Search for the cell housing the specified text and yield its [X, Y] center coordinate. 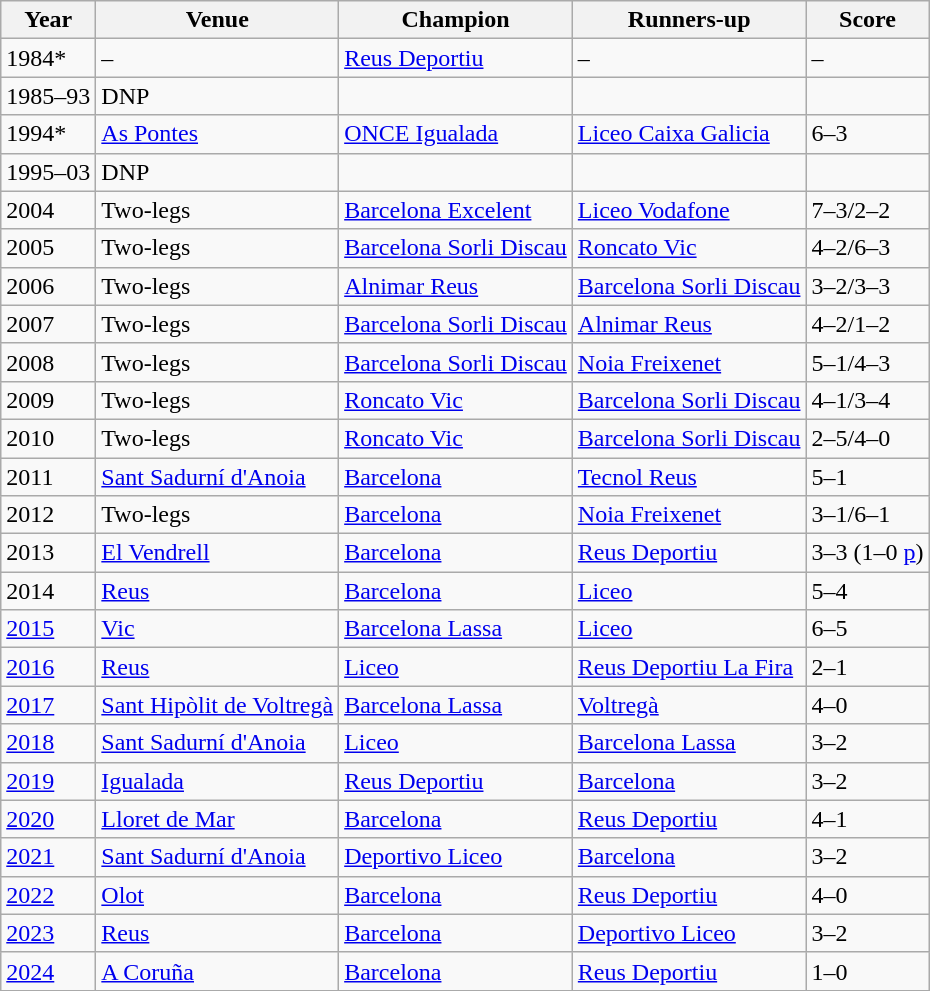
5–4 [868, 591]
2010 [48, 438]
5–1/4–3 [868, 362]
4–1/3–4 [868, 400]
2023 [48, 933]
1995–03 [48, 172]
Score [868, 20]
7–3/2–2 [868, 210]
Barcelona Excelent [456, 210]
El Vendrell [218, 553]
Sant Hipòlit de Voltregà [218, 705]
1984* [48, 58]
2008 [48, 362]
3–2/3–3 [868, 286]
3–3 (1–0 p) [868, 553]
Liceo Caixa Galicia [689, 134]
4–1 [868, 819]
2015 [48, 629]
Year [48, 20]
Olot [218, 895]
ONCE Igualada [456, 134]
2007 [48, 324]
As Pontes [218, 134]
6–3 [868, 134]
2–1 [868, 667]
2005 [48, 248]
6–5 [868, 629]
4–2/6–3 [868, 248]
Voltregà [689, 705]
Reus Deportiu La Fira [689, 667]
2020 [48, 819]
Vic [218, 629]
3–1/6–1 [868, 515]
Lloret de Mar [218, 819]
1–0 [868, 971]
2009 [48, 400]
2013 [48, 553]
2–5/4–0 [868, 438]
1994* [48, 134]
Igualada [218, 781]
2019 [48, 781]
Tecnol Reus [689, 477]
5–1 [868, 477]
2004 [48, 210]
2014 [48, 591]
2018 [48, 743]
Runners-up [689, 20]
Venue [218, 20]
2012 [48, 515]
Liceo Vodafone [689, 210]
2024 [48, 971]
2017 [48, 705]
2016 [48, 667]
4–2/1–2 [868, 324]
A Coruña [218, 971]
2022 [48, 895]
2006 [48, 286]
2021 [48, 857]
1985–93 [48, 96]
2011 [48, 477]
Champion [456, 20]
